For the text-containing cell, return its midpoint in [X, Y] coordinate format. 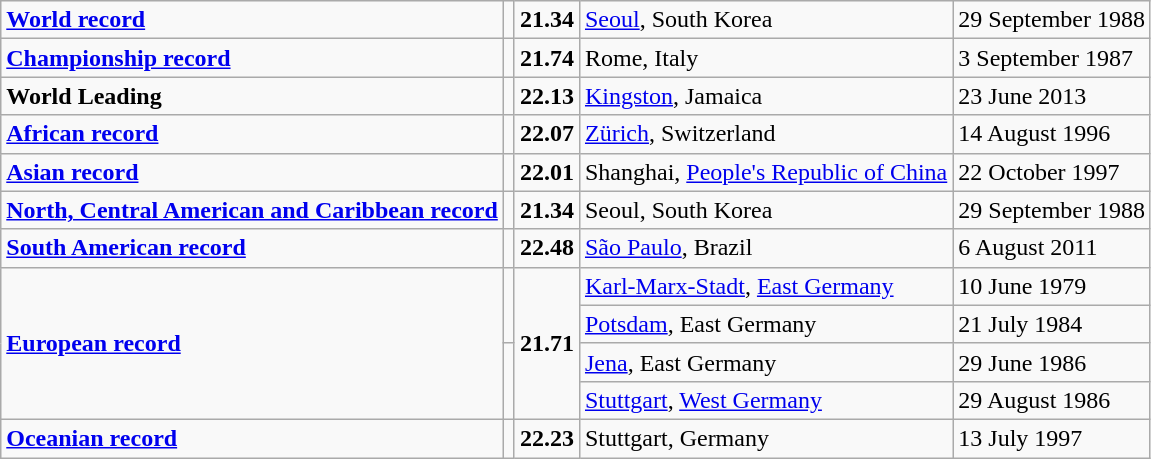
13 July 1997 [1052, 438]
Shanghai, People's Republic of China [766, 172]
21.71 [546, 343]
3 September 1987 [1052, 58]
22.48 [546, 248]
North, Central American and Caribbean record [252, 210]
22.23 [546, 438]
21 July 1984 [1052, 324]
22.13 [546, 96]
Oceanian record [252, 438]
6 August 2011 [1052, 248]
Karl-Marx-Stadt, East Germany [766, 286]
African record [252, 134]
21.74 [546, 58]
South American record [252, 248]
World Leading [252, 96]
22 October 1997 [1052, 172]
29 August 1986 [1052, 400]
Stuttgart, Germany [766, 438]
Asian record [252, 172]
Championship record [252, 58]
10 June 1979 [1052, 286]
World record [252, 20]
Potsdam, East Germany [766, 324]
Stuttgart, West Germany [766, 400]
22.07 [546, 134]
Rome, Italy [766, 58]
22.01 [546, 172]
29 June 1986 [1052, 362]
23 June 2013 [1052, 96]
São Paulo, Brazil [766, 248]
European record [252, 343]
14 August 1996 [1052, 134]
Kingston, Jamaica [766, 96]
Jena, East Germany [766, 362]
Zürich, Switzerland [766, 134]
